Detect which cell encompasses the target text, then output its [x, y] center coordinate. 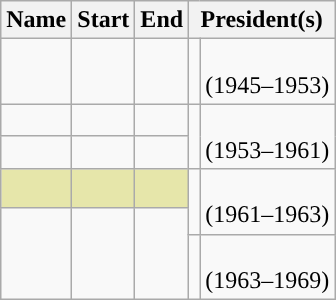
(1963–1969) [268, 266]
Start [104, 20]
(1961–1963) [268, 202]
President(s) [262, 20]
(1945–1953) [268, 72]
End [162, 20]
(1953–1961) [268, 136]
Name [36, 20]
